Locate the cell with the specified text and output its [X, Y] center coordinate. 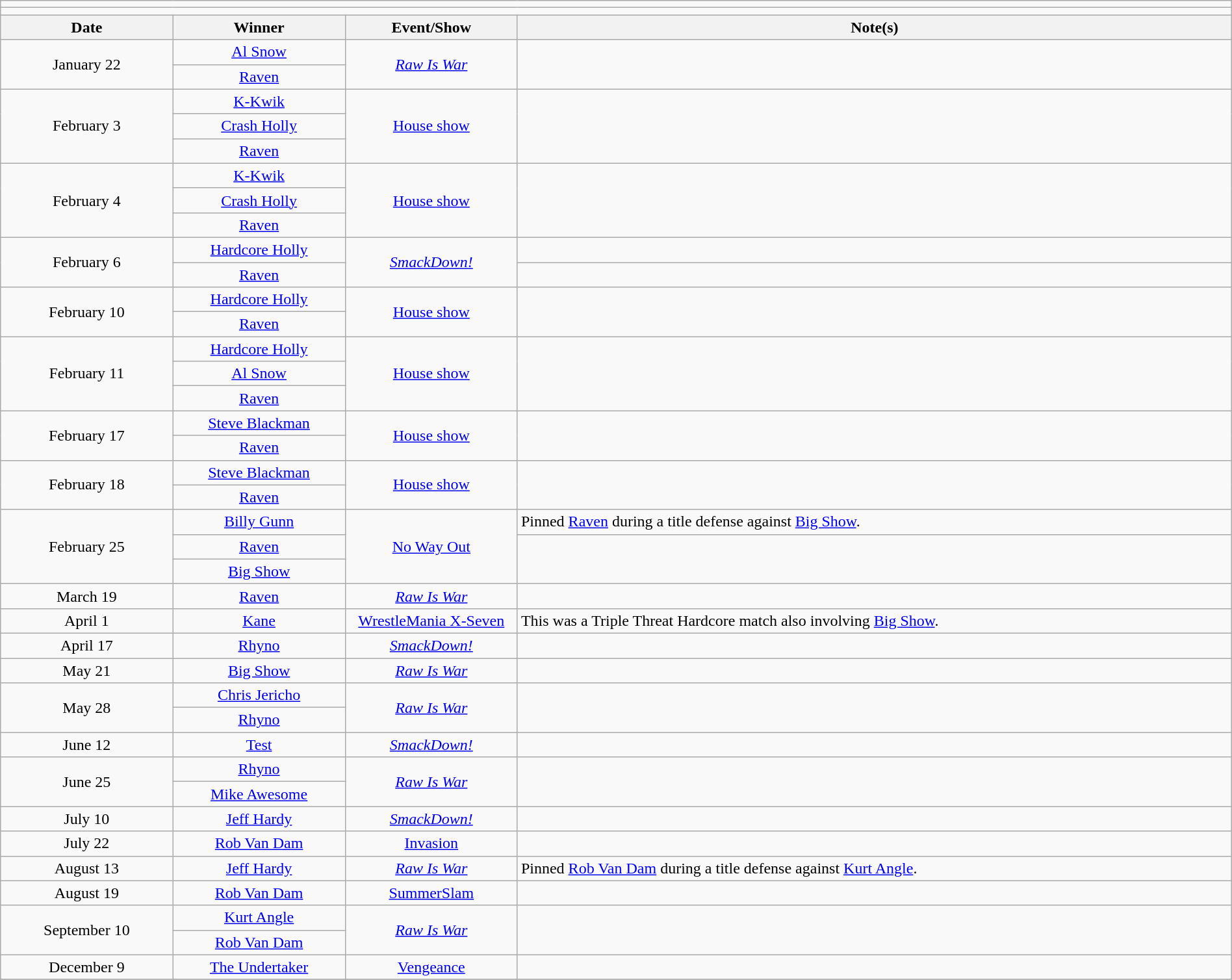
Chris Jericho [259, 695]
June 25 [87, 782]
WrestleMania X-Seven [431, 621]
Billy Gunn [259, 522]
Kurt Angle [259, 918]
Date [87, 27]
Pinned Raven during a title defense against Big Show. [875, 522]
No Way Out [431, 547]
February 17 [87, 435]
Pinned Rob Van Dam during a title defense against Kurt Angle. [875, 868]
Event/Show [431, 27]
Test [259, 745]
Winner [259, 27]
February 6 [87, 262]
Kane [259, 621]
Mike Awesome [259, 794]
Vengeance [431, 967]
May 28 [87, 708]
August 13 [87, 868]
May 21 [87, 670]
June 12 [87, 745]
SummerSlam [431, 893]
February 3 [87, 126]
February 18 [87, 485]
December 9 [87, 967]
Note(s) [875, 27]
February 10 [87, 312]
February 4 [87, 200]
March 19 [87, 596]
August 19 [87, 893]
July 10 [87, 819]
February 11 [87, 374]
January 22 [87, 64]
September 10 [87, 930]
Invasion [431, 844]
February 25 [87, 547]
July 22 [87, 844]
April 1 [87, 621]
The Undertaker [259, 967]
April 17 [87, 645]
This was a Triple Threat Hardcore match also involving Big Show. [875, 621]
